Provide the [x, y] coordinate of the cell's center where the given text is located.  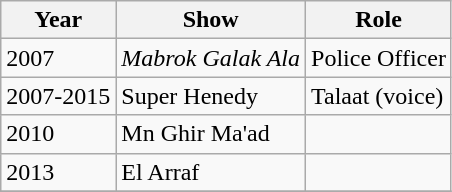
Talaat (voice) [379, 96]
Police Officer [379, 58]
Mn Ghir Ma'ad [211, 134]
2010 [58, 134]
2007-2015 [58, 96]
Year [58, 20]
2013 [58, 172]
El Arraf [211, 172]
Show [211, 20]
Mabrok Galak Ala [211, 58]
2007 [58, 58]
Role [379, 20]
Super Henedy [211, 96]
